Search for the cell housing the specified text and yield its (x, y) center coordinate. 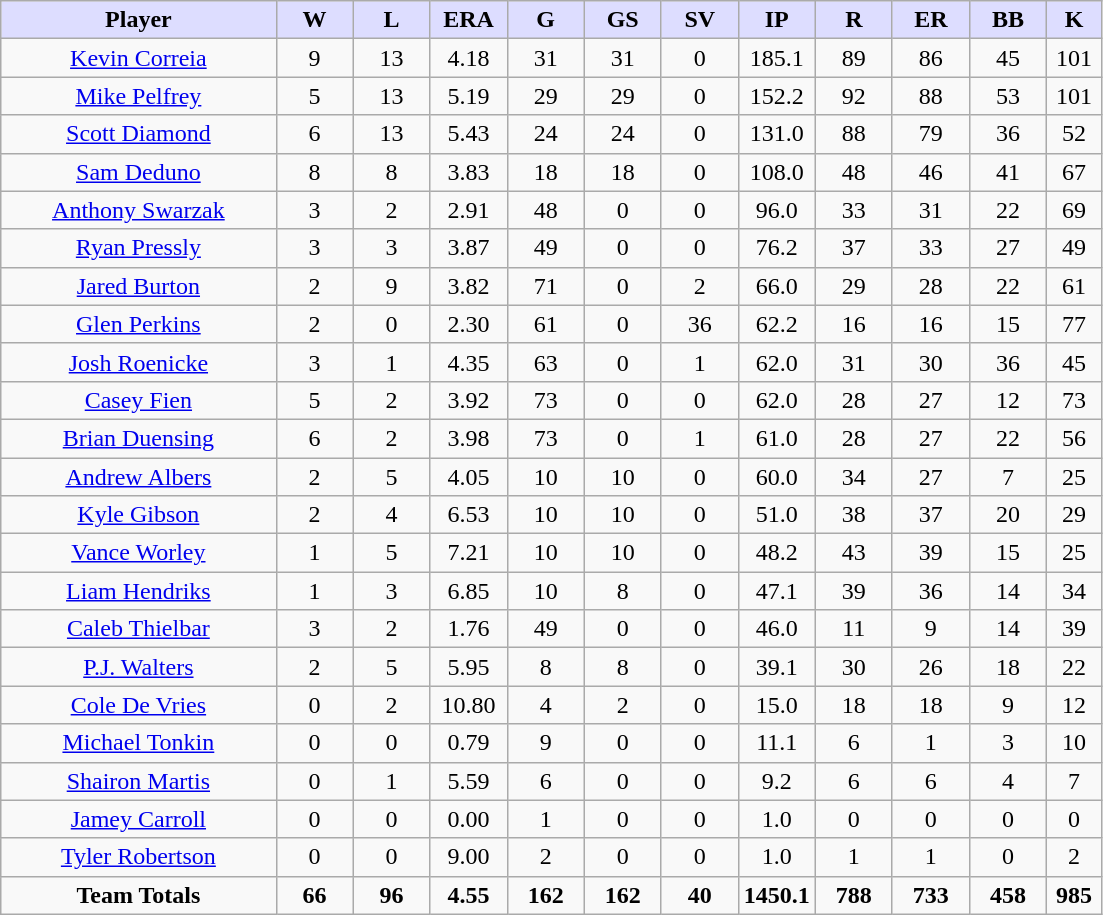
458 (1008, 895)
K (1074, 20)
92 (854, 96)
48.2 (776, 553)
Liam Hendriks (138, 591)
2.30 (468, 324)
Kyle Gibson (138, 515)
Michael Tonkin (138, 743)
R (854, 20)
3.87 (468, 248)
47.1 (776, 591)
GS (622, 20)
Ryan Pressly (138, 248)
152.2 (776, 96)
IP (776, 20)
Jamey Carroll (138, 819)
43 (854, 553)
Andrew Albers (138, 477)
86 (930, 58)
W (314, 20)
5.95 (468, 667)
Cole De Vries (138, 705)
38 (854, 515)
Vance Worley (138, 553)
ER (930, 20)
Anthony Swarzak (138, 210)
89 (854, 58)
46.0 (776, 629)
P.J. Walters (138, 667)
2.91 (468, 210)
76.2 (776, 248)
Caleb Thielbar (138, 629)
60.0 (776, 477)
66.0 (776, 286)
0.00 (468, 819)
Glen Perkins (138, 324)
9.2 (776, 781)
5.43 (468, 134)
96.0 (776, 210)
0.79 (468, 743)
61.0 (776, 438)
Jared Burton (138, 286)
67 (1074, 172)
4.05 (468, 477)
5.59 (468, 781)
77 (1074, 324)
39.1 (776, 667)
71 (546, 286)
3.98 (468, 438)
6.85 (468, 591)
788 (854, 895)
985 (1074, 895)
1.76 (468, 629)
733 (930, 895)
10.80 (468, 705)
66 (314, 895)
11.1 (776, 743)
9.00 (468, 857)
Team Totals (138, 895)
3.82 (468, 286)
5.19 (468, 96)
Mike Pelfrey (138, 96)
131.0 (776, 134)
4.55 (468, 895)
7.21 (468, 553)
185.1 (776, 58)
Brian Duensing (138, 438)
20 (1008, 515)
Shairon Martis (138, 781)
Tyler Robertson (138, 857)
52 (1074, 134)
62.2 (776, 324)
26 (930, 667)
L (392, 20)
3.92 (468, 400)
53 (1008, 96)
63 (546, 362)
Scott Diamond (138, 134)
46 (930, 172)
79 (930, 134)
Sam Deduno (138, 172)
4.35 (468, 362)
51.0 (776, 515)
Player (138, 20)
108.0 (776, 172)
BB (1008, 20)
Kevin Correia (138, 58)
1450.1 (776, 895)
Josh Roenicke (138, 362)
40 (700, 895)
15.0 (776, 705)
69 (1074, 210)
11 (854, 629)
41 (1008, 172)
3.83 (468, 172)
4.18 (468, 58)
G (546, 20)
Casey Fien (138, 400)
96 (392, 895)
SV (700, 20)
6.53 (468, 515)
56 (1074, 438)
ERA (468, 20)
